Return the [X, Y] coordinate for the center point of the cell that contains the specified text.  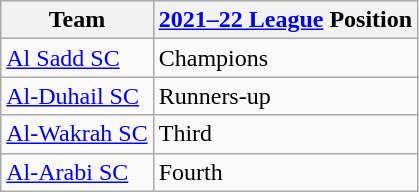
Third [285, 134]
Al Sadd SC [77, 58]
Al-Arabi SC [77, 172]
2021–22 League Position [285, 20]
Al-Wakrah SC [77, 134]
Al-Duhail SC [77, 96]
Team [77, 20]
Runners-up [285, 96]
Fourth [285, 172]
Champions [285, 58]
